For the text-containing cell, return its midpoint in [x, y] coordinate format. 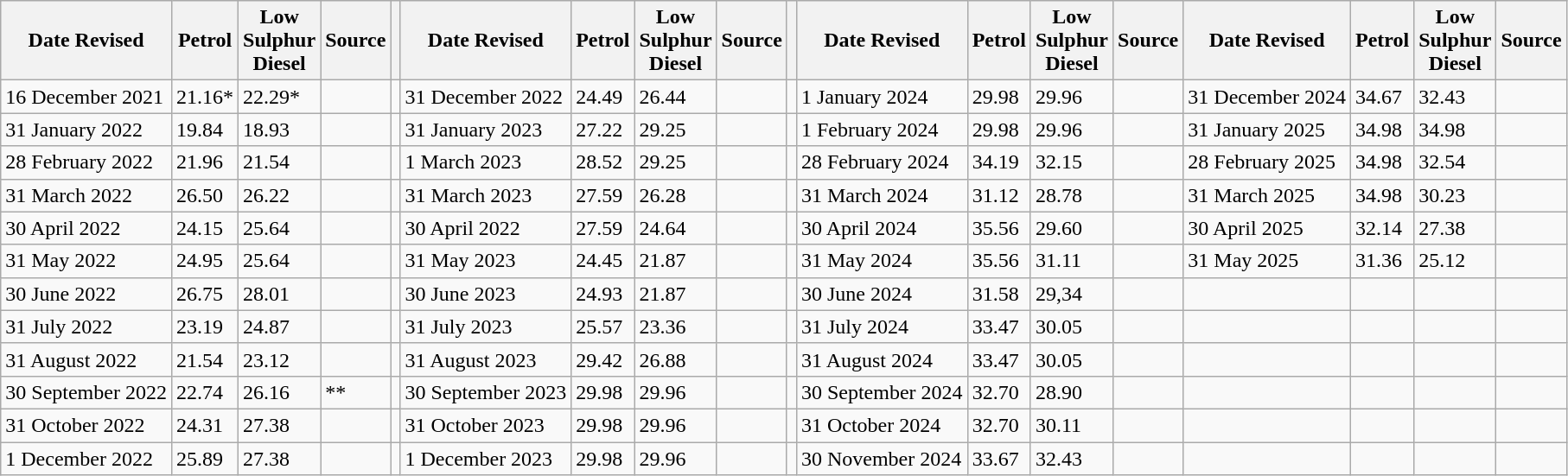
24.49 [603, 97]
28 February 2025 [1267, 162]
24.45 [603, 261]
18.93 [280, 130]
31 August 2023 [486, 359]
31 August 2024 [882, 359]
31 July 2022 [86, 327]
29.60 [1072, 228]
30 April 2025 [1267, 228]
31 March 2025 [1267, 195]
31.12 [999, 195]
1 December 2022 [86, 459]
32.14 [1381, 228]
** [356, 392]
1 December 2023 [486, 459]
30 September 2022 [86, 392]
32.15 [1072, 162]
26.75 [204, 294]
26.28 [676, 195]
31 May 2025 [1267, 261]
31 January 2022 [86, 130]
26.22 [280, 195]
30 September 2024 [882, 392]
30 June 2023 [486, 294]
27.22 [603, 130]
31.11 [1072, 261]
31 December 2024 [1267, 97]
26.16 [280, 392]
28.90 [1072, 392]
24.31 [204, 425]
31.58 [999, 294]
26.50 [204, 195]
31 July 2023 [486, 327]
34.19 [999, 162]
31 March 2024 [882, 195]
28 February 2022 [86, 162]
31 May 2022 [86, 261]
31 December 2022 [486, 97]
29.42 [603, 359]
33.67 [999, 459]
26.88 [676, 359]
31 January 2025 [1267, 130]
16 December 2021 [86, 97]
26.44 [676, 97]
30 November 2024 [882, 459]
31 May 2024 [882, 261]
31 October 2024 [882, 425]
1 March 2023 [486, 162]
1 February 2024 [882, 130]
23.36 [676, 327]
22.74 [204, 392]
34.67 [1381, 97]
24.95 [204, 261]
23.19 [204, 327]
23.12 [280, 359]
1 January 2024 [882, 97]
24.64 [676, 228]
31.36 [1381, 261]
31 March 2022 [86, 195]
22.29* [280, 97]
25.57 [603, 327]
21.16* [204, 97]
30 June 2022 [86, 294]
19.84 [204, 130]
30.11 [1072, 425]
24.15 [204, 228]
25.12 [1456, 261]
24.93 [603, 294]
31 March 2023 [486, 195]
29,34 [1072, 294]
24.87 [280, 327]
25.89 [204, 459]
28.78 [1072, 195]
31 October 2023 [486, 425]
30.23 [1456, 195]
30 September 2023 [486, 392]
21.96 [204, 162]
31 January 2023 [486, 130]
32.54 [1456, 162]
31 July 2024 [882, 327]
28.52 [603, 162]
31 May 2023 [486, 261]
30 April 2024 [882, 228]
30 June 2024 [882, 294]
28.01 [280, 294]
31 October 2022 [86, 425]
31 August 2022 [86, 359]
28 February 2024 [882, 162]
